Scan for the cell matching the given text and deliver its [X, Y] coordinate at center. 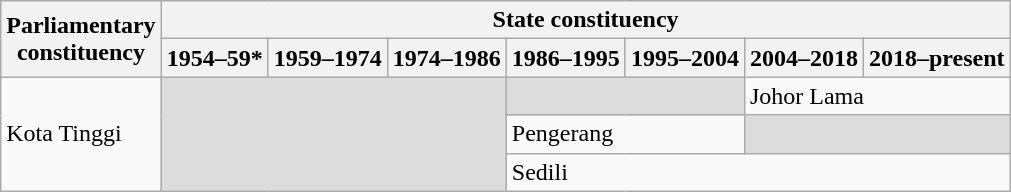
Parliamentaryconstituency [81, 39]
1954–59* [214, 58]
State constituency [586, 20]
1974–1986 [446, 58]
2018–present [936, 58]
1995–2004 [684, 58]
Pengerang [625, 134]
Sedili [758, 172]
1986–1995 [566, 58]
2004–2018 [804, 58]
Kota Tinggi [81, 134]
Johor Lama [877, 96]
1959–1974 [328, 58]
